Pinpoint the cell where the given text exists, returning its (X, Y) midpoint coordinate. 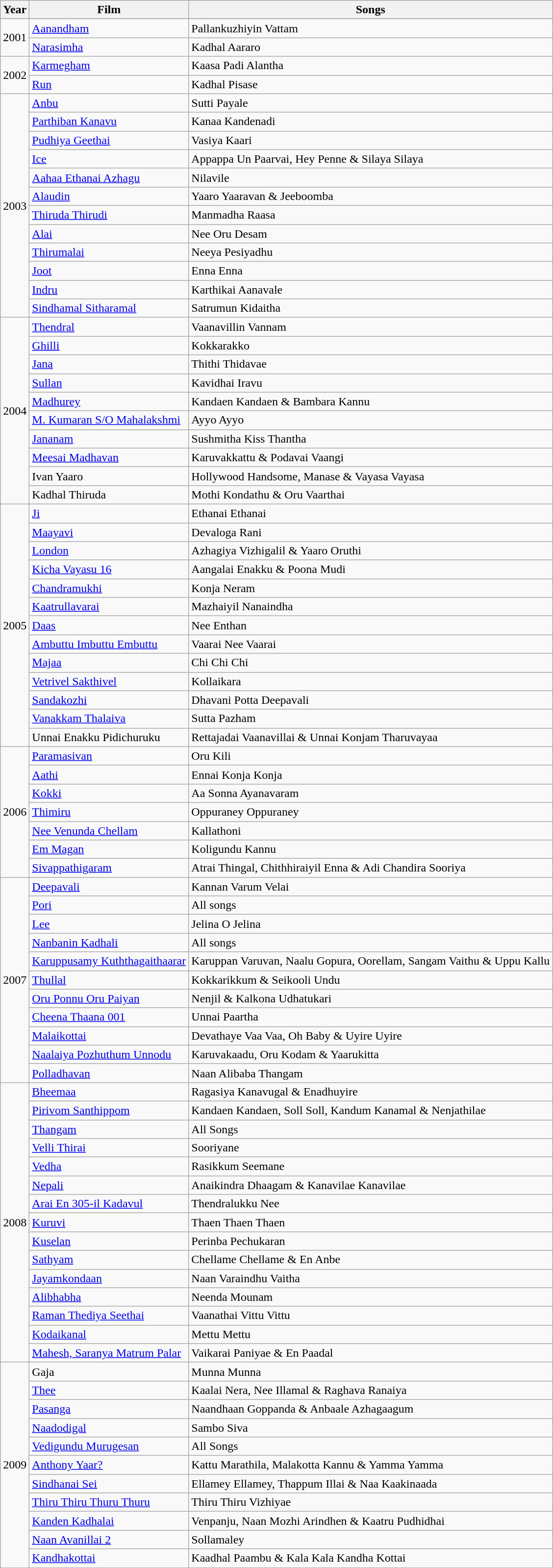
Neeya Pesiyadhu (371, 252)
Karuppan Varuvan, Naalu Gopura, Oorellam, Sangam Vaithu & Uppu Kallu (371, 961)
Atrai Thingal, Chithhiraiyil Enna & Adi Chandira Sooriya (371, 868)
Thendralukku Nee (371, 1204)
Kuruvi (109, 1222)
Madhurey (109, 401)
Karuvakaadu, Oru Kodam & Yaarukitta (371, 1054)
2002 (15, 75)
Thaen Thaen Thaen (371, 1222)
Vaanavillin Vannam (371, 327)
Sollamaley (371, 1540)
Mazhaiyil Nanaindha (371, 607)
Kokkarikkum & Seikooli Undu (371, 980)
Vedha (109, 1167)
Pirivom Santhippom (109, 1110)
Kokkarakko (371, 346)
Nee Enthan (371, 625)
Bheemaa (109, 1092)
Anaikindra Dhaagam & Kanavilae Kanavilae (371, 1185)
Ethanai Ethanai (371, 513)
Alai (109, 234)
Sindhamal Sitharamal (109, 308)
Yaaro Yaaravan & Jeeboomba (371, 196)
Kanaa Kandenadi (371, 122)
Pallankuzhiyin Vattam (371, 28)
Sushmitha Kiss Thantha (371, 439)
Nanbanin Kadhali (109, 943)
Sathyam (109, 1260)
Jayamkondaan (109, 1278)
Joot (109, 271)
Alaudin (109, 196)
Karuvakkattu & Podavai Vaangi (371, 457)
Sivappathigaram (109, 868)
Thimiru (109, 812)
Sutti Payale (371, 103)
Film (109, 10)
Aangalai Enakku & Poona Mudi (371, 570)
Gaja (109, 1371)
Vanakkam Thalaiva (109, 719)
Naalaiya Pozhuthum Unnodu (109, 1054)
Kokki (109, 793)
Kanden Kadhalai (109, 1521)
Cheena Thaana 001 (109, 1017)
Anbu (109, 103)
Kadhal Aararo (371, 47)
Thirumalai (109, 252)
Ayyo Ayyo (371, 420)
Enna Enna (371, 271)
Mothi Kondathu & Oru Vaarthai (371, 495)
Unnai Paartha (371, 1017)
Karuppusamy Kuththagaithaarar (109, 961)
Nepali (109, 1185)
Munna Munna (371, 1371)
Vedigundu Murugesan (109, 1446)
Em Magan (109, 849)
2007 (15, 980)
Perinba Pechukaran (371, 1241)
2001 (15, 38)
Ji (109, 513)
Aa Sonna Ayanavaram (371, 793)
Kollaikara (371, 681)
Nee Venunda Chellam (109, 831)
Sambo Siva (371, 1428)
Oru Kili (371, 756)
Kaalai Nera, Nee Illamal & Raghava Ranaiya (371, 1390)
Ghilli (109, 346)
Ragasiya Kanavugal & Enadhuyire (371, 1092)
Year (15, 10)
Kandhakottai (109, 1558)
Karthikai Aanavale (371, 290)
Mahesh, Saranya Matrum Palar (109, 1353)
Vasiya Kaari (371, 140)
Kallathoni (371, 831)
Appappa Un Paarvai, Hey Penne & Silaya Silaya (371, 159)
Ambuttu Imbuttu Embuttu (109, 644)
Jelina O Jelina (371, 924)
Polladhavan (109, 1073)
Sullan (109, 383)
Karmegham (109, 66)
Neenda Mounam (371, 1297)
Aathi (109, 774)
Nilavile (371, 177)
Manmadha Raasa (371, 215)
Chandramukhi (109, 588)
Sooriyane (371, 1148)
Deepavali (109, 887)
Koligundu Kannu (371, 849)
Kannan Varum Velai (371, 887)
Thee (109, 1390)
Malaikottai (109, 1036)
Kaadhal Paambu & Kala Kala Kandha Kottai (371, 1558)
Thangam (109, 1129)
M. Kumaran S/O Mahalakshmi (109, 420)
Maayavi (109, 532)
Aahaa Ethanai Azhagu (109, 177)
Songs (371, 10)
Kandaen Kandaen, Soll Soll, Kandum Kanamal & Nenjathilae (371, 1110)
Devathaye Vaa Vaa, Oh Baby & Uyire Uyire (371, 1036)
Satrumun Kidaitha (371, 308)
Hollywood Handsome, Manase & Vayasa Vayasa (371, 476)
Sandakozhi (109, 700)
Aanandham (109, 28)
Ennai Konja Konja (371, 774)
Mettu Mettu (371, 1334)
Venpanju, Naan Mozhi Arindhen & Kaatru Pudhidhai (371, 1521)
Velli Thirai (109, 1148)
Vetrivel Sakthivel (109, 681)
Vaarai Nee Vaarai (371, 644)
Lee (109, 924)
Indru (109, 290)
Daas (109, 625)
Arai En 305-il Kadavul (109, 1204)
Vaanathai Vittu Vittu (371, 1316)
Naan Alibaba Thangam (371, 1073)
Konja Neram (371, 588)
Thithi Thidavae (371, 364)
Thiruda Thirudi (109, 215)
Nee Oru Desam (371, 234)
2008 (15, 1222)
Jananam (109, 439)
Kandaen Kandaen & Bambara Kannu (371, 401)
2003 (15, 206)
Parthiban Kanavu (109, 122)
Alibhabha (109, 1297)
Rasikkum Seemane (371, 1167)
Thiru Thiru Vizhiyae (371, 1502)
Nenjil & Kalkona Udhatukari (371, 998)
Kicha Vayasu 16 (109, 570)
Kuselan (109, 1241)
Ellamey Ellamey, Thappum Illai & Naa Kaakinaada (371, 1484)
Azhagiya Vizhigalil & Yaaro Oruthi (371, 551)
Unnai Enakku Pidichuruku (109, 737)
Thiru Thiru Thuru Thuru (109, 1502)
Dhavani Potta Deepavali (371, 700)
Oru Ponnu Oru Paiyan (109, 998)
Ivan Yaaro (109, 476)
Kaatrullavarai (109, 607)
Thullal (109, 980)
Run (109, 84)
Sutta Pazham (371, 719)
Ice (109, 159)
Majaa (109, 663)
Narasimha (109, 47)
Jana (109, 364)
London (109, 551)
Chi Chi Chi (371, 663)
Naan Avanillai 2 (109, 1540)
Kattu Marathila, Malakotta Kannu & Yamma Yamma (371, 1465)
Pasanga (109, 1409)
Naan Varaindhu Vaitha (371, 1278)
Raman Thediya Seethai (109, 1316)
Kadhal Pisase (371, 84)
Naadodigal (109, 1428)
2005 (15, 625)
2006 (15, 812)
Sindhanai Sei (109, 1484)
Kaasa Padi Alantha (371, 66)
Anthony Yaar? (109, 1465)
Kodaikanal (109, 1334)
2009 (15, 1465)
Paramasivan (109, 756)
Chellame Chellame & En Anbe (371, 1260)
Thendral (109, 327)
Meesai Madhavan (109, 457)
Devaloga Rani (371, 532)
2004 (15, 411)
Pori (109, 905)
Vaikarai Paniyae & En Paadal (371, 1353)
Kadhal Thiruda (109, 495)
Oppuraney Oppuraney (371, 812)
Naandhaan Goppanda & Anbaale Azhagaagum (371, 1409)
Kavidhai Iravu (371, 383)
Pudhiya Geethai (109, 140)
Rettajadai Vaanavillai & Unnai Konjam Tharuvayaa (371, 737)
